Pinpoint the cell where the given text exists, returning its [X, Y] midpoint coordinate. 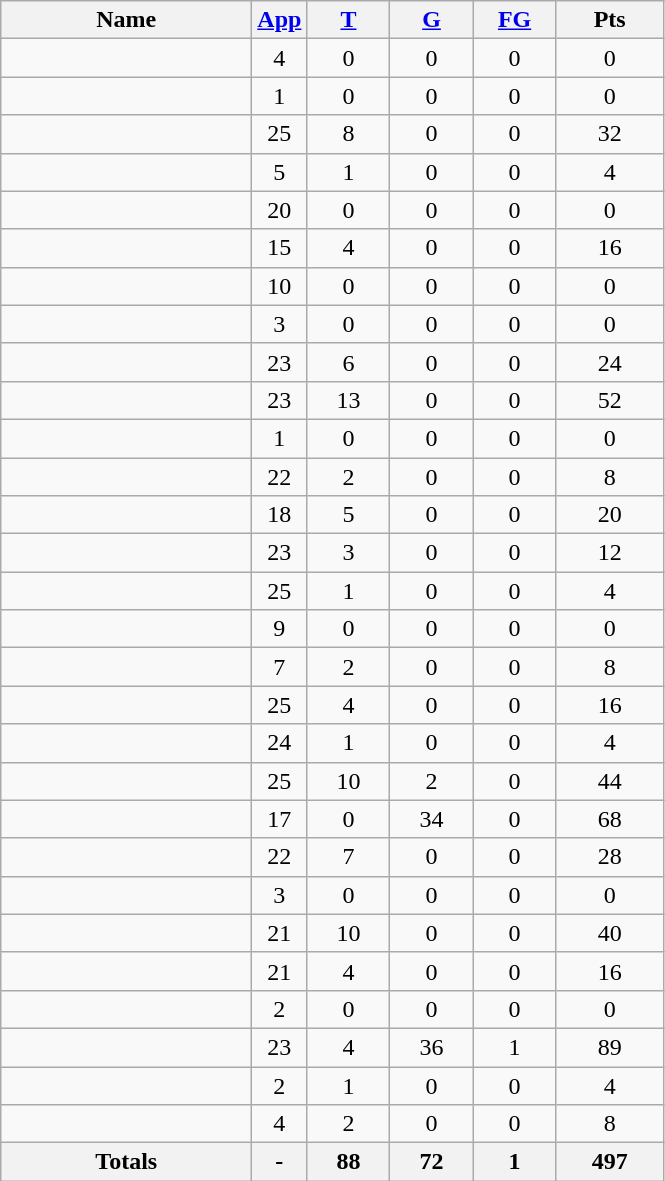
497 [610, 1162]
36 [432, 1047]
Pts [610, 20]
68 [610, 819]
App [280, 20]
6 [348, 362]
32 [610, 134]
9 [280, 629]
18 [280, 515]
89 [610, 1047]
17 [280, 819]
40 [610, 933]
FG [514, 20]
44 [610, 781]
13 [348, 400]
72 [432, 1162]
28 [610, 857]
34 [432, 819]
12 [610, 553]
T [348, 20]
Name [126, 20]
- [280, 1162]
Totals [126, 1162]
88 [348, 1162]
52 [610, 400]
15 [280, 248]
G [432, 20]
